Search for the cell housing the specified text and yield its [x, y] center coordinate. 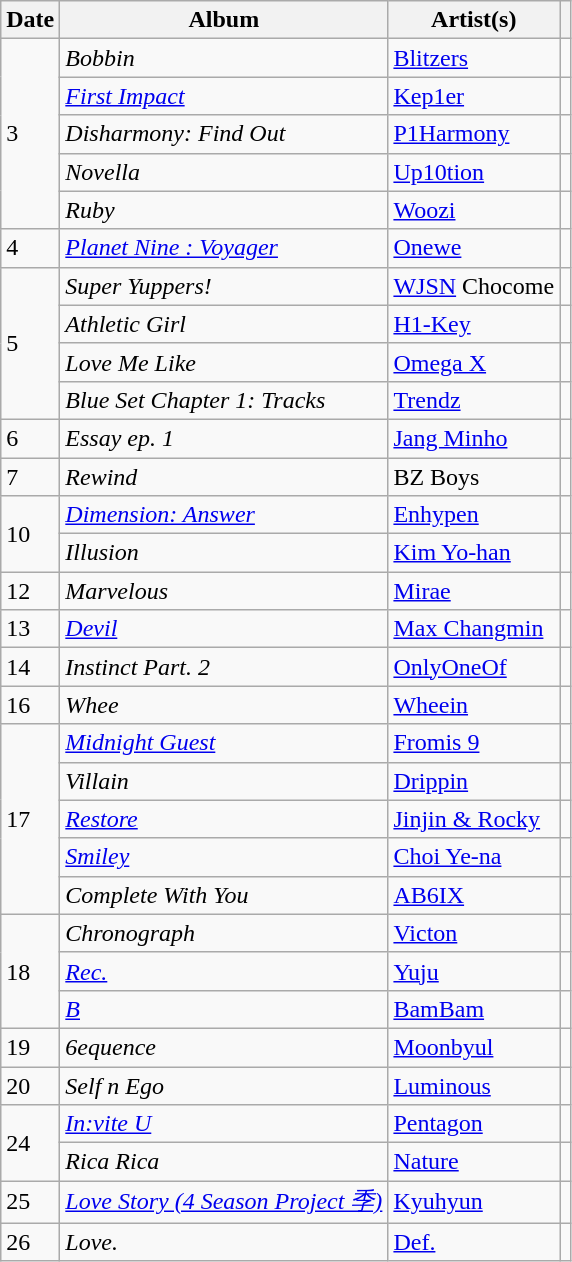
Kim Yo-han [474, 553]
Def. [474, 1242]
OnlyOneOf [474, 667]
Artist(s) [474, 20]
Luminous [474, 1085]
BamBam [474, 1009]
6 [30, 438]
Kep1er [474, 96]
Drippin [474, 781]
Victon [474, 933]
25 [30, 1202]
Dimension: Answer [224, 515]
Instinct Part. 2 [224, 667]
Novella [224, 172]
Omega X [474, 362]
Pentagon [474, 1124]
Whee [224, 705]
4 [30, 248]
Bobbin [224, 58]
5 [30, 343]
Athletic Girl [224, 324]
13 [30, 629]
Wheein [474, 705]
Love Story (4 Season Project 季) [224, 1202]
Up10tion [474, 172]
Marvelous [224, 591]
3 [30, 134]
Date [30, 20]
Max Changmin [474, 629]
Rica Rica [224, 1162]
Jinjin & Rocky [474, 819]
Kyuhyun [474, 1202]
First Impact [224, 96]
Restore [224, 819]
16 [30, 705]
Choi Ye-na [474, 857]
Rewind [224, 477]
Super Yuppers! [224, 286]
Midnight Guest [224, 743]
Album [224, 20]
Ruby [224, 210]
Onewe [474, 248]
Fromis 9 [474, 743]
Rec. [224, 971]
Planet Nine : Voyager [224, 248]
WJSN Chocome [474, 286]
6equence [224, 1047]
7 [30, 477]
Devil [224, 629]
Essay ep. 1 [224, 438]
P1Harmony [474, 134]
Jang Minho [474, 438]
Disharmony: Find Out [224, 134]
Moonbyul [474, 1047]
Illusion [224, 553]
In:vite U [224, 1124]
AB6IX [474, 895]
Blitzers [474, 58]
10 [30, 534]
H1-Key [474, 324]
BZ Boys [474, 477]
B [224, 1009]
Woozi [474, 210]
19 [30, 1047]
Mirae [474, 591]
Blue Set Chapter 1: Tracks [224, 400]
Trendz [474, 400]
18 [30, 971]
Yuju [474, 971]
24 [30, 1143]
17 [30, 819]
Love. [224, 1242]
Enhypen [474, 515]
Chronograph [224, 933]
12 [30, 591]
14 [30, 667]
26 [30, 1242]
Love Me Like [224, 362]
Self n Ego [224, 1085]
Smiley [224, 857]
Complete With You [224, 895]
20 [30, 1085]
Nature [474, 1162]
Villain [224, 781]
